Provide the [X, Y] coordinate of the cell's center where the given text is located.  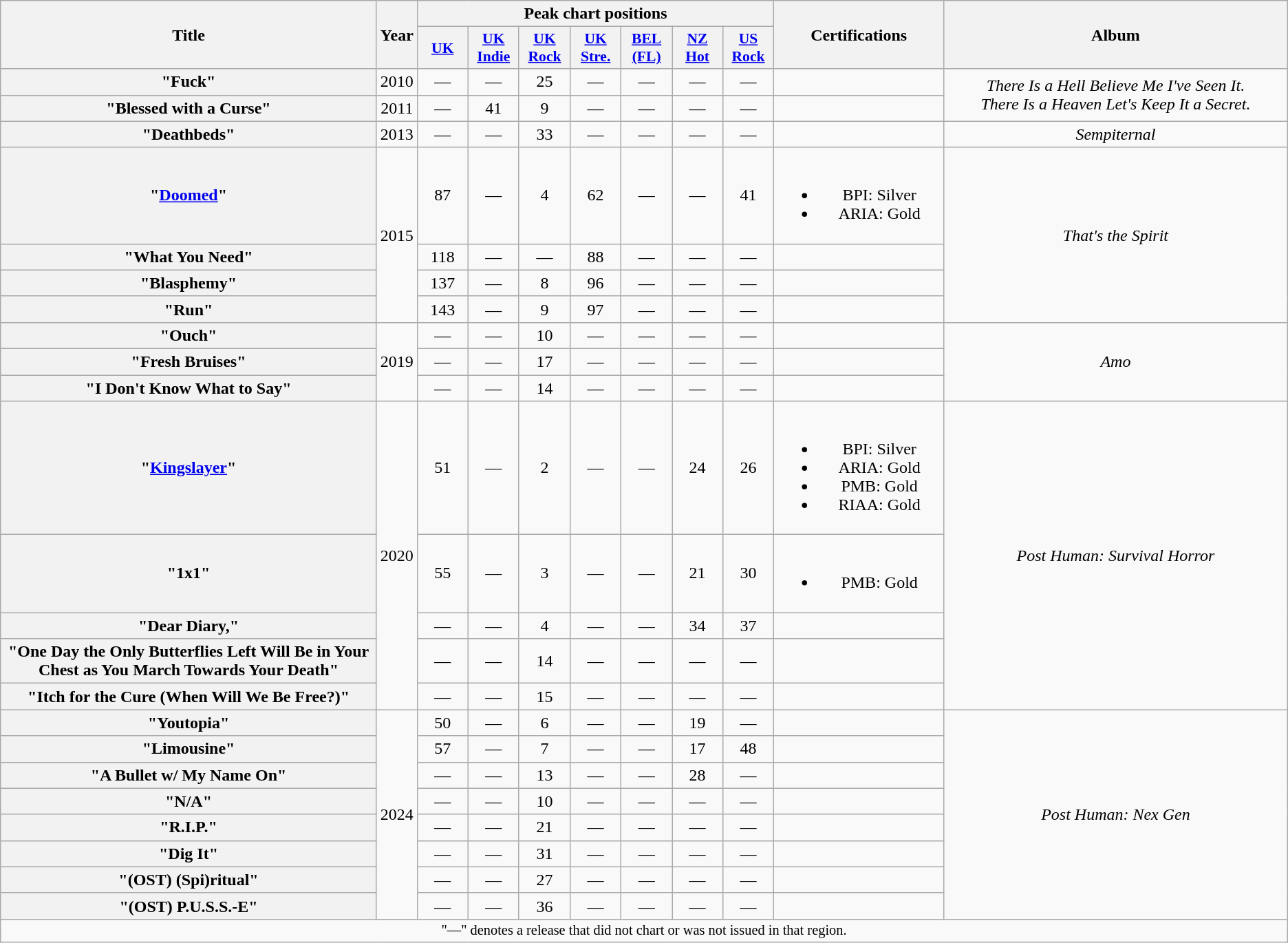
USRock [748, 48]
13 [544, 775]
2024 [396, 814]
"Itch for the Cure (When Will We Be Free?)" [189, 697]
8 [544, 283]
33 [544, 134]
2015 [396, 235]
2010 [396, 82]
97 [596, 309]
28 [698, 775]
2 [544, 468]
50 [442, 723]
"Blessed with a Curse" [189, 108]
"Dear Diary," [189, 626]
57 [442, 749]
"1x1" [189, 574]
2019 [396, 361]
"Run" [189, 309]
Certifications [859, 34]
26 [748, 468]
UKIndie [493, 48]
BPI: SilverARIA: GoldPMB: GoldRIAA: Gold [859, 468]
Sempiternal [1116, 134]
27 [544, 880]
UKRock [544, 48]
Album [1116, 34]
48 [748, 749]
"Youtopia" [189, 723]
87 [442, 195]
34 [698, 626]
25 [544, 82]
"R.I.P." [189, 827]
PMB: Gold [859, 574]
19 [698, 723]
"(OST) P.U.S.S.-E" [189, 906]
6 [544, 723]
"N/A" [189, 801]
"Fuck" [189, 82]
24 [698, 468]
"Deathbeds" [189, 134]
"Kingslayer" [189, 468]
UK [442, 48]
BEL(FL) [647, 48]
That's the Spirit [1116, 235]
NZHot [698, 48]
51 [442, 468]
Post Human: Survival Horror [1116, 555]
118 [442, 257]
137 [442, 283]
"Ouch" [189, 335]
143 [442, 309]
BPI: SilverARIA: Gold [859, 195]
2011 [396, 108]
"Limousine" [189, 749]
30 [748, 574]
Amo [1116, 361]
"(OST) (Spi)ritual" [189, 880]
36 [544, 906]
96 [596, 283]
62 [596, 195]
31 [544, 854]
"I Don't Know What to Say" [189, 388]
Year [396, 34]
88 [596, 257]
55 [442, 574]
"Blasphemy" [189, 283]
UKStre. [596, 48]
"—" denotes a release that did not chart or was not issued in that region. [644, 931]
"A Bullet w/ My Name On" [189, 775]
2013 [396, 134]
Title [189, 34]
"One Day the Only Butterflies Left Will Be in Your Chest as You March Towards Your Death" [189, 661]
37 [748, 626]
7 [544, 749]
"Doomed" [189, 195]
There Is a Hell Believe Me I've Seen It.There Is a Heaven Let's Keep It a Secret. [1116, 95]
Peak chart positions [595, 14]
15 [544, 697]
Post Human: Nex Gen [1116, 814]
2020 [396, 555]
3 [544, 574]
"Dig It" [189, 854]
"What You Need" [189, 257]
"Fresh Bruises" [189, 361]
